Detect which cell encompasses the target text, then output its (X, Y) center coordinate. 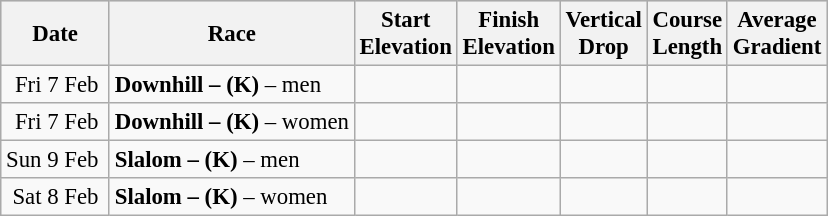
Date (56, 34)
Slalom – (K) – women (232, 197)
AverageGradient (776, 34)
Sat 8 Feb (56, 197)
Downhill – (K) – men (232, 85)
Race (232, 34)
Downhill – (K) – women (232, 122)
Sun 9 Feb (56, 160)
CourseLength (687, 34)
Slalom – (K) – men (232, 160)
FinishElevation (508, 34)
StartElevation (406, 34)
VerticalDrop (604, 34)
